Detect which cell encompasses the target text, then output its [x, y] center coordinate. 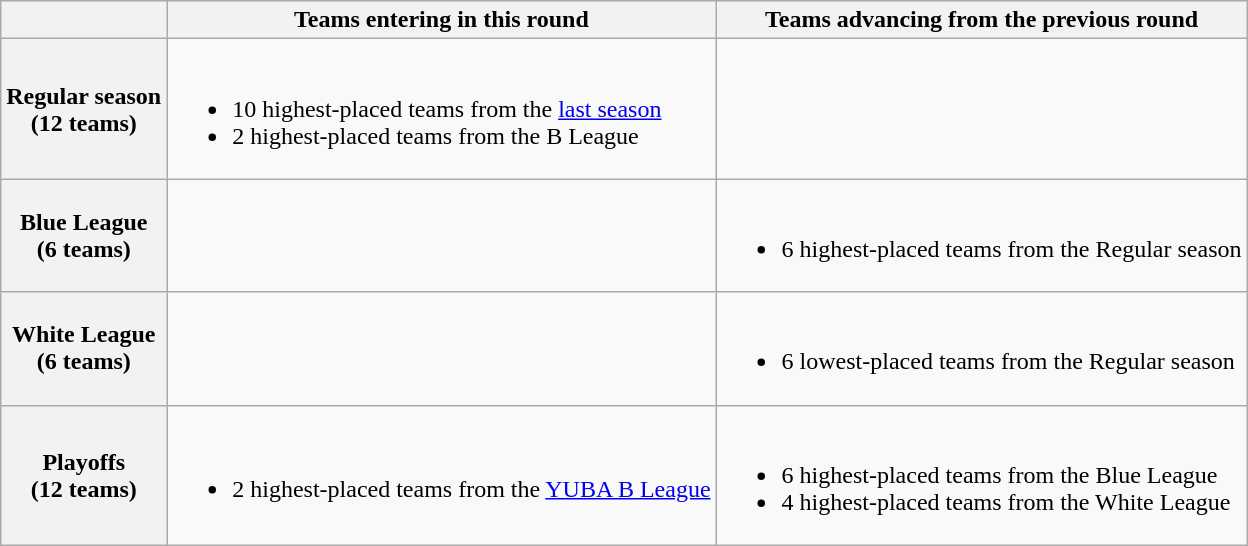
10 highest-placed teams from the last season2 highest-placed teams from the B League [442, 109]
6 highest-placed teams from the Blue League4 highest-placed teams from the White League [982, 475]
Playoffs(12 teams) [84, 475]
Blue League(6 teams) [84, 236]
Teams advancing from the previous round [982, 20]
Teams entering in this round [442, 20]
Regular season(12 teams) [84, 109]
6 lowest-placed teams from the Regular season [982, 348]
2 highest-placed teams from the YUBA B League [442, 475]
White League(6 teams) [84, 348]
6 highest-placed teams from the Regular season [982, 236]
